Extract the [X, Y] coordinate from the center of the cell holding the provided text.  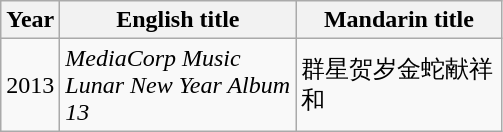
群星贺岁金蛇献祥和 [399, 85]
2013 [30, 85]
Year [30, 20]
English title [178, 20]
MediaCorp Music Lunar New Year Album 13 [178, 85]
Mandarin title [399, 20]
